Capture the cell that displays the provided text and extract its [x, y] central coordinate. 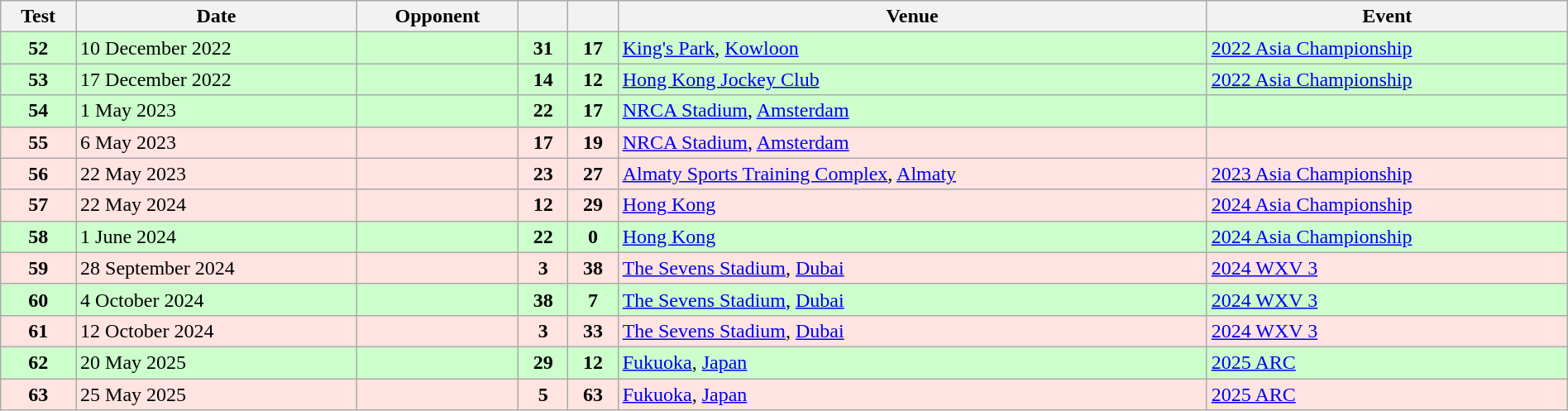
20 May 2025 [217, 362]
58 [38, 237]
22 May 2023 [217, 174]
10 December 2022 [217, 48]
Test [38, 17]
28 September 2024 [217, 268]
0 [593, 237]
1 May 2023 [217, 111]
62 [38, 362]
61 [38, 331]
52 [38, 48]
56 [38, 174]
57 [38, 205]
12 October 2024 [217, 331]
54 [38, 111]
Event [1387, 17]
Hong Kong Jockey Club [912, 79]
60 [38, 299]
7 [593, 299]
59 [38, 268]
4 October 2024 [217, 299]
2023 Asia Championship [1387, 174]
22 May 2024 [217, 205]
Date [217, 17]
19 [593, 142]
53 [38, 79]
17 December 2022 [217, 79]
King's Park, Kowloon [912, 48]
23 [543, 174]
33 [593, 331]
5 [543, 394]
25 May 2025 [217, 394]
55 [38, 142]
1 June 2024 [217, 237]
31 [543, 48]
Opponent [437, 17]
27 [593, 174]
6 May 2023 [217, 142]
Venue [912, 17]
Almaty Sports Training Complex, Almaty [912, 174]
14 [543, 79]
